Detect which cell encompasses the target text, then output its [x, y] center coordinate. 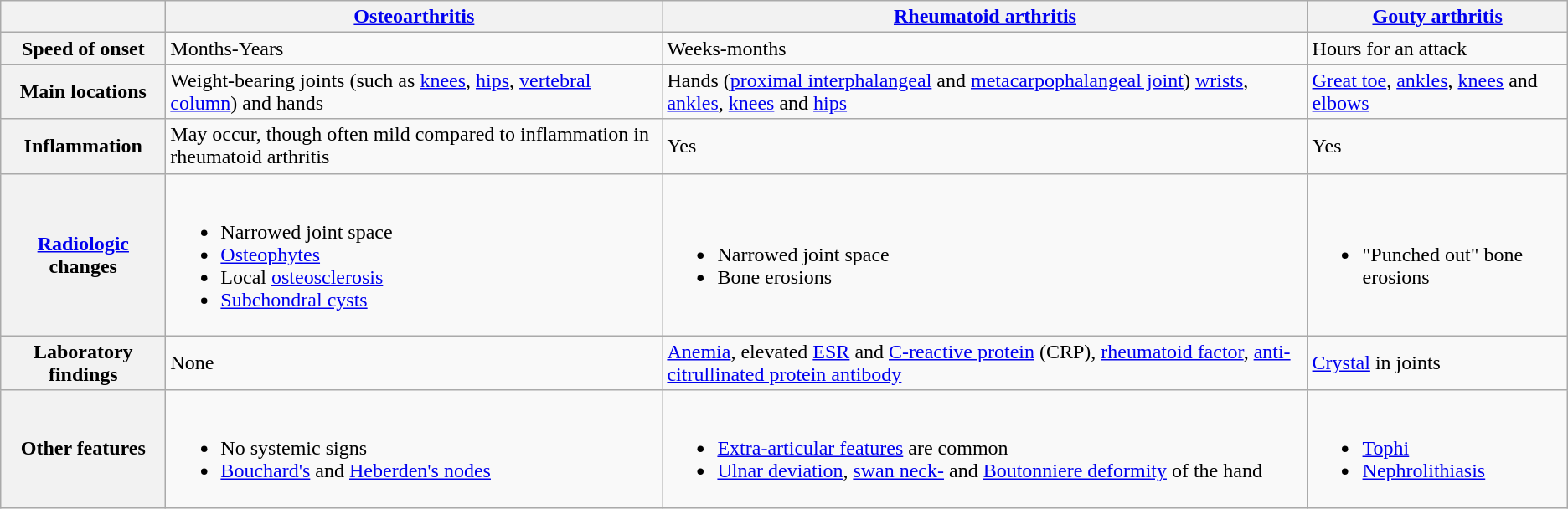
Inflammation [84, 146]
Great toe, ankles, knees and elbows [1437, 92]
Hours for an attack [1437, 49]
Speed of onset [84, 49]
Laboratory findings [84, 363]
Hands (proximal interphalangeal and metacarpophalangeal joint) wrists, ankles, knees and hips [985, 92]
Narrowed joint spaceOsteophytesLocal osteosclerosisSubchondral cysts [414, 254]
Other features [84, 449]
Radiologic changes [84, 254]
Crystal in joints [1437, 363]
"Punched out" bone erosions [1437, 254]
Gouty arthritis [1437, 17]
None [414, 363]
No systemic signsBouchard's and Heberden's nodes [414, 449]
Months-Years [414, 49]
Main locations [84, 92]
Rheumatoid arthritis [985, 17]
May occur, though often mild compared to inflammation in rheumatoid arthritis [414, 146]
Narrowed joint spaceBone erosions [985, 254]
Osteoarthritis [414, 17]
Extra-articular features are commonUlnar deviation, swan neck- and Boutonniere deformity of the hand [985, 449]
Anemia, elevated ESR and C-reactive protein (CRP), rheumatoid factor, anti-citrullinated protein antibody [985, 363]
TophiNephrolithiasis [1437, 449]
Weight-bearing joints (such as knees, hips, vertebral column) and hands [414, 92]
Weeks-months [985, 49]
